For the text-containing cell, return its midpoint in [x, y] coordinate format. 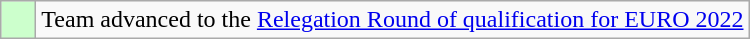
Team advanced to the Relegation Round of qualification for EURO 2022 [392, 20]
